Scan for the cell matching the given text and deliver its [x, y] coordinate at center. 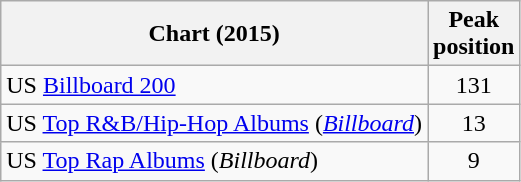
Peakposition [474, 34]
US Top R&B/Hip-Hop Albums (Billboard) [214, 123]
US Billboard 200 [214, 85]
Chart (2015) [214, 34]
131 [474, 85]
9 [474, 161]
13 [474, 123]
US Top Rap Albums (Billboard) [214, 161]
